Find where the given text appears and provide that cell's center as [X, Y] coordinate. 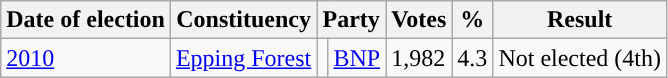
BNP [357, 58]
Not elected (4th) [580, 58]
Date of election [86, 20]
2010 [86, 58]
4.3 [472, 58]
Result [580, 20]
% [472, 20]
Party [352, 20]
Votes [419, 20]
Epping Forest [243, 58]
Constituency [243, 20]
1,982 [419, 58]
